Locate the cell with the specified text and output its [x, y] center coordinate. 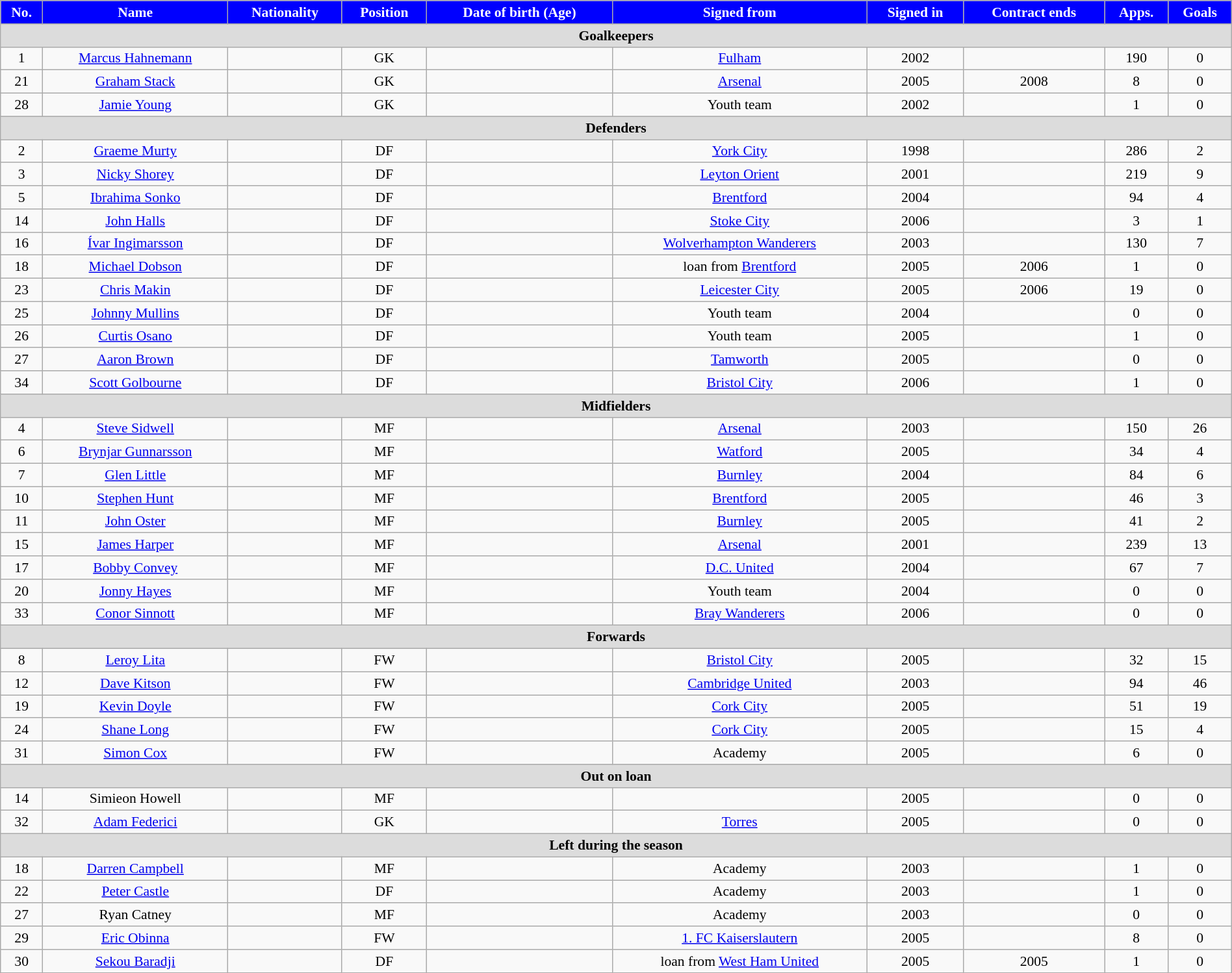
Position [385, 12]
Leyton Orient [739, 175]
25 [22, 313]
Signed from [739, 12]
Tamworth [739, 360]
Steve Sidwell [135, 429]
Darren Campbell [135, 868]
Midfielders [616, 406]
12 [22, 683]
Glen Little [135, 475]
Conor Sinnott [135, 614]
1. FC Kaiserslautern [739, 938]
Out on loan [616, 776]
Michael Dobson [135, 267]
23 [22, 290]
41 [1136, 522]
Jamie Young [135, 105]
Contract ends [1034, 12]
2008 [1034, 82]
Wolverhampton Wanderers [739, 244]
Shane Long [135, 730]
33 [22, 614]
Dave Kitson [135, 683]
Goalkeepers [616, 36]
Bobby Convey [135, 568]
20 [22, 591]
Ryan Catney [135, 915]
Simieon Howell [135, 799]
John Oster [135, 522]
190 [1136, 58]
286 [1136, 151]
Goals [1200, 12]
21 [22, 82]
Defenders [616, 128]
84 [1136, 475]
5 [22, 197]
11 [22, 522]
Leroy Lita [135, 661]
Torres [739, 822]
51 [1136, 707]
Date of birth (Age) [520, 12]
Scott Golbourne [135, 383]
31 [22, 753]
Simon Cox [135, 753]
67 [1136, 568]
17 [22, 568]
No. [22, 12]
Ívar Ingimarsson [135, 244]
29 [22, 938]
Signed in [915, 12]
22 [22, 892]
Johnny Mullins [135, 313]
Adam Federici [135, 822]
Cambridge United [739, 683]
Sekou Baradji [135, 961]
Graham Stack [135, 82]
Bray Wanderers [739, 614]
Left during the season [616, 846]
Peter Castle [135, 892]
Graeme Murty [135, 151]
York City [739, 151]
Leicester City [739, 290]
Eric Obinna [135, 938]
Aaron Brown [135, 360]
239 [1136, 545]
9 [1200, 175]
30 [22, 961]
1998 [915, 151]
Curtis Osano [135, 336]
Apps. [1136, 12]
Marcus Hahnemann [135, 58]
Forwards [616, 637]
James Harper [135, 545]
130 [1136, 244]
Nationality [285, 12]
Watford [739, 452]
Stoke City [739, 221]
loan from West Ham United [739, 961]
Chris Makin [135, 290]
Stephen Hunt [135, 498]
16 [22, 244]
Ibrahima Sonko [135, 197]
loan from Brentford [739, 267]
Brynjar Gunnarsson [135, 452]
Jonny Hayes [135, 591]
Kevin Doyle [135, 707]
Name [135, 12]
13 [1200, 545]
24 [22, 730]
John Halls [135, 221]
D.C. United [739, 568]
219 [1136, 175]
Fulham [739, 58]
10 [22, 498]
150 [1136, 429]
28 [22, 105]
Nicky Shorey [135, 175]
